Return (x, y) of the center of cell containing provided text 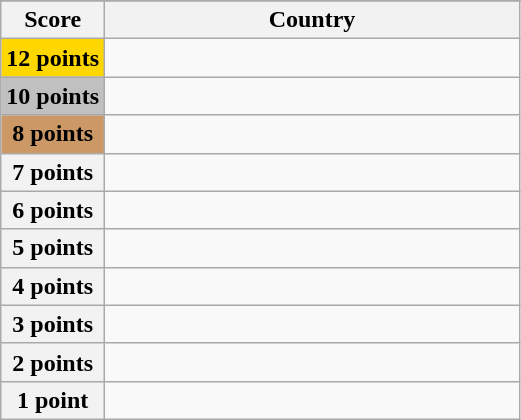
10 points (53, 96)
Country (312, 20)
8 points (53, 134)
12 points (53, 58)
1 point (53, 400)
4 points (53, 286)
5 points (53, 248)
2 points (53, 362)
3 points (53, 324)
Score (53, 20)
6 points (53, 210)
7 points (53, 172)
